Output the [X, Y] coordinate of the center of the cell containing the given text.  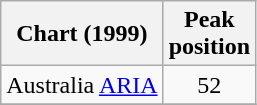
Peak position [209, 34]
52 [209, 85]
Chart (1999) [82, 34]
Australia ARIA [82, 85]
